Return (X, Y) of the center of cell containing provided text 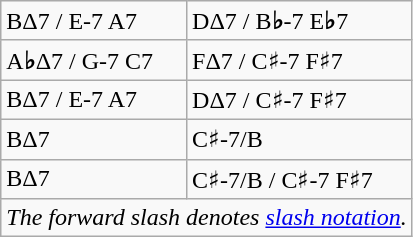
DΔ7 / B♭-7 E♭7 (300, 21)
DΔ7 / C♯-7 F♯7 (300, 100)
A♭Δ7 / G-7 C7 (94, 60)
C♯-7/B / C♯-7 F♯7 (300, 179)
FΔ7 / C♯-7 F♯7 (300, 60)
C♯-7/B (300, 139)
The forward slash denotes slash notation. (207, 218)
